Return the [X, Y] coordinate for the center point of the cell that contains the specified text.  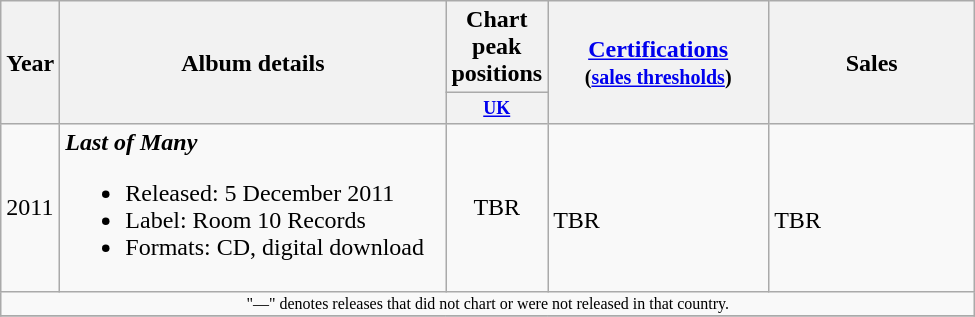
2011 [30, 208]
Last of ManyReleased: 5 December 2011Label: Room 10 RecordsFormats: CD, digital download [253, 208]
Chart peak positions [497, 47]
UK [497, 108]
Certifications(sales thresholds) [658, 62]
Album details [253, 62]
Year [30, 62]
"—" denotes releases that did not chart or were not released in that country. [488, 303]
Sales [872, 62]
